Pinpoint the cell where the given text exists, returning its [x, y] midpoint coordinate. 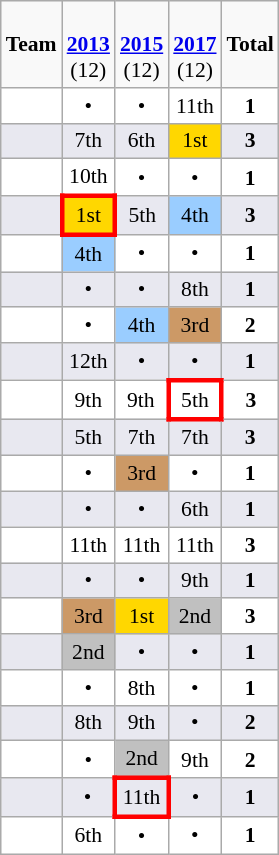
2017(12) [194, 44]
12th [88, 362]
10th [88, 178]
2013(12) [88, 44]
2015(12) [142, 44]
Total [250, 44]
Team [32, 44]
